Pinpoint the cell where the given text exists, returning its [x, y] midpoint coordinate. 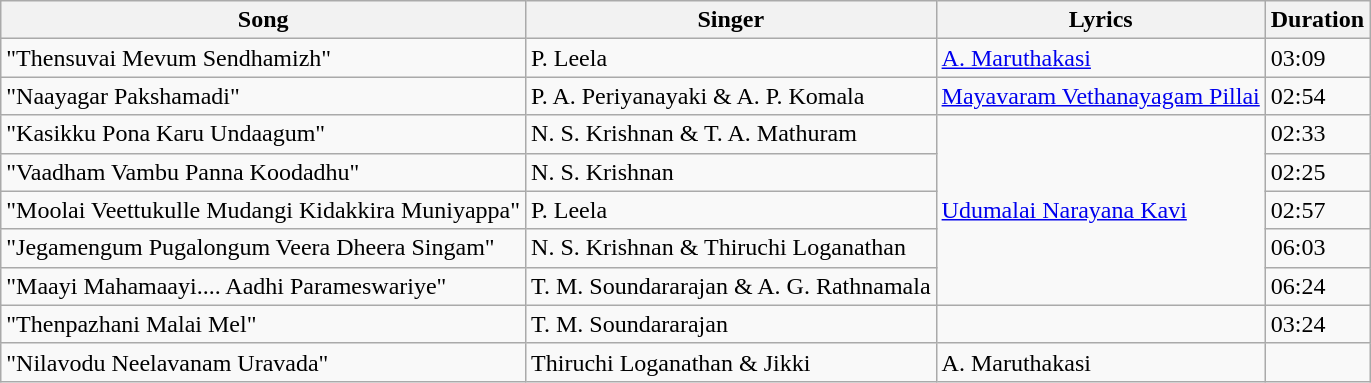
N. S. Krishnan & Thiruchi Loganathan [732, 248]
"Nilavodu Neelavanam Uravada" [264, 362]
"Jegamengum Pugalongum Veera Dheera Singam" [264, 248]
06:03 [1317, 248]
T. M. Soundararajan [732, 324]
Mayavaram Vethanayagam Pillai [1100, 96]
P. A. Periyanayaki & A. P. Komala [732, 96]
T. M. Soundararajan & A. G. Rathnamala [732, 286]
"Maayi Mahamaayi.... Aadhi Parameswariye" [264, 286]
02:25 [1317, 172]
N. S. Krishnan [732, 172]
Singer [732, 20]
03:24 [1317, 324]
"Moolai Veettukulle Mudangi Kidakkira Muniyappa" [264, 210]
Lyrics [1100, 20]
"Kasikku Pona Karu Undaagum" [264, 134]
"Thensuvai Mevum Sendhamizh" [264, 58]
N. S. Krishnan & T. A. Mathuram [732, 134]
Song [264, 20]
02:57 [1317, 210]
Thiruchi Loganathan & Jikki [732, 362]
03:09 [1317, 58]
02:33 [1317, 134]
"Naayagar Pakshamadi" [264, 96]
02:54 [1317, 96]
Udumalai Narayana Kavi [1100, 210]
06:24 [1317, 286]
Duration [1317, 20]
"Vaadham Vambu Panna Koodadhu" [264, 172]
"Thenpazhani Malai Mel" [264, 324]
